For the text-containing cell, return its midpoint in [X, Y] coordinate format. 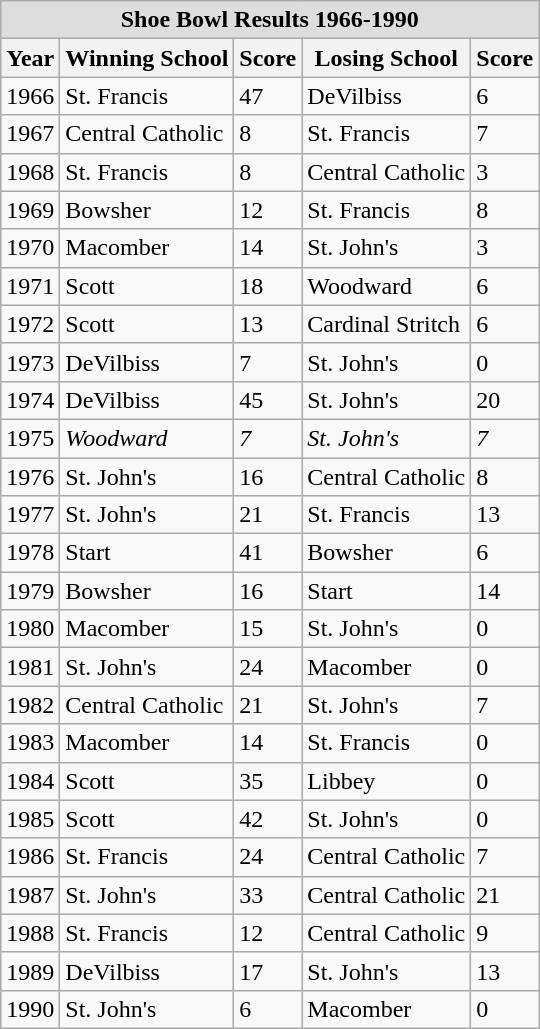
35 [268, 781]
Cardinal Stritch [386, 324]
Losing School [386, 58]
42 [268, 819]
1967 [30, 134]
1987 [30, 895]
18 [268, 286]
1974 [30, 400]
1988 [30, 933]
17 [268, 971]
1990 [30, 1009]
1986 [30, 857]
Winning School [147, 58]
1979 [30, 591]
Shoe Bowl Results 1966-1990 [270, 20]
Libbey [386, 781]
1972 [30, 324]
15 [268, 629]
1985 [30, 819]
1978 [30, 553]
1971 [30, 286]
9 [505, 933]
1980 [30, 629]
1983 [30, 743]
20 [505, 400]
45 [268, 400]
1968 [30, 172]
1976 [30, 477]
33 [268, 895]
1966 [30, 96]
1982 [30, 705]
47 [268, 96]
1984 [30, 781]
Year [30, 58]
1977 [30, 515]
1970 [30, 248]
41 [268, 553]
1981 [30, 667]
1975 [30, 438]
1969 [30, 210]
1973 [30, 362]
1989 [30, 971]
